For the text-containing cell, return its midpoint in [X, Y] coordinate format. 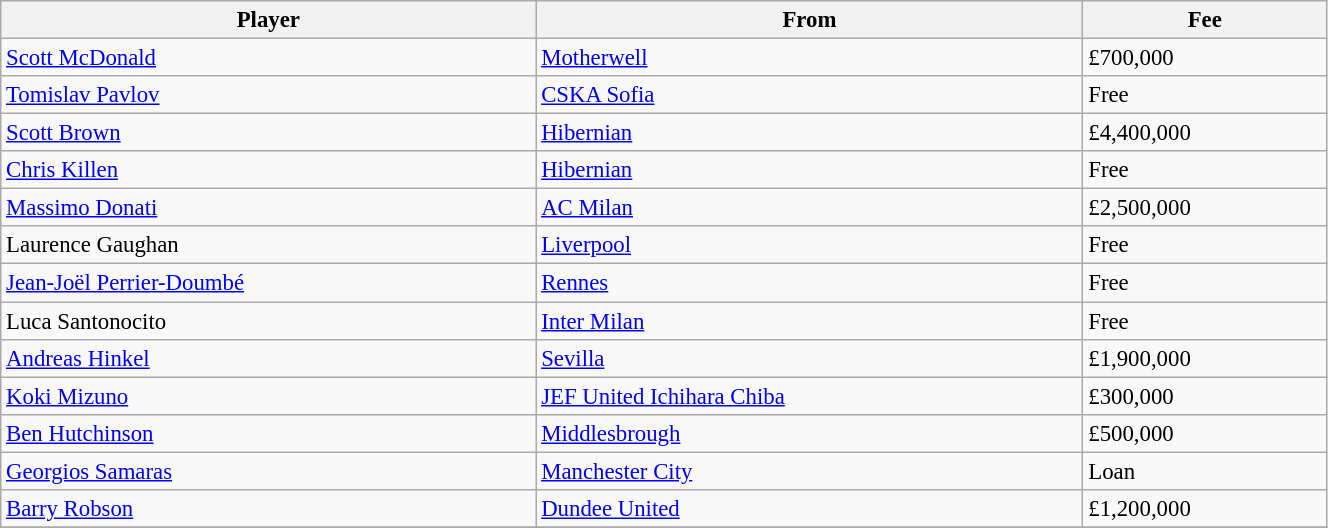
£4,400,000 [1204, 133]
Andreas Hinkel [268, 358]
Georgios Samaras [268, 471]
Jean-Joël Perrier-Doumbé [268, 283]
Massimo Donati [268, 208]
Scott Brown [268, 133]
Dundee United [810, 509]
Chris Killen [268, 170]
Inter Milan [810, 321]
Laurence Gaughan [268, 245]
Ben Hutchinson [268, 433]
Manchester City [810, 471]
Barry Robson [268, 509]
£300,000 [1204, 396]
AC Milan [810, 208]
£1,900,000 [1204, 358]
Koki Mizuno [268, 396]
Motherwell [810, 58]
Loan [1204, 471]
Liverpool [810, 245]
Scott McDonald [268, 58]
Fee [1204, 20]
Player [268, 20]
£1,200,000 [1204, 509]
From [810, 20]
£700,000 [1204, 58]
CSKA Sofia [810, 95]
Tomislav Pavlov [268, 95]
Luca Santonocito [268, 321]
Middlesbrough [810, 433]
£2,500,000 [1204, 208]
Sevilla [810, 358]
Rennes [810, 283]
£500,000 [1204, 433]
JEF United Ichihara Chiba [810, 396]
